Provide the (x, y) coordinate of the cell's center where the given text is located.  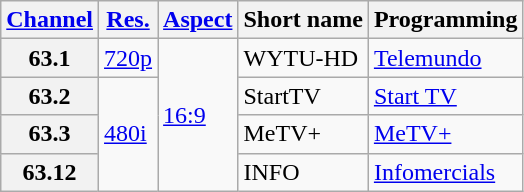
WYTU-HD (303, 58)
Programming (446, 20)
63.12 (50, 172)
480i (128, 134)
Channel (50, 20)
16:9 (198, 115)
Short name (303, 20)
63.1 (50, 58)
Telemundo (446, 58)
StartTV (303, 96)
63.3 (50, 134)
INFO (303, 172)
63.2 (50, 96)
Infomercials (446, 172)
Aspect (198, 20)
Res. (128, 20)
720p (128, 58)
Start TV (446, 96)
